Pinpoint the cell where the given text exists, returning its [x, y] midpoint coordinate. 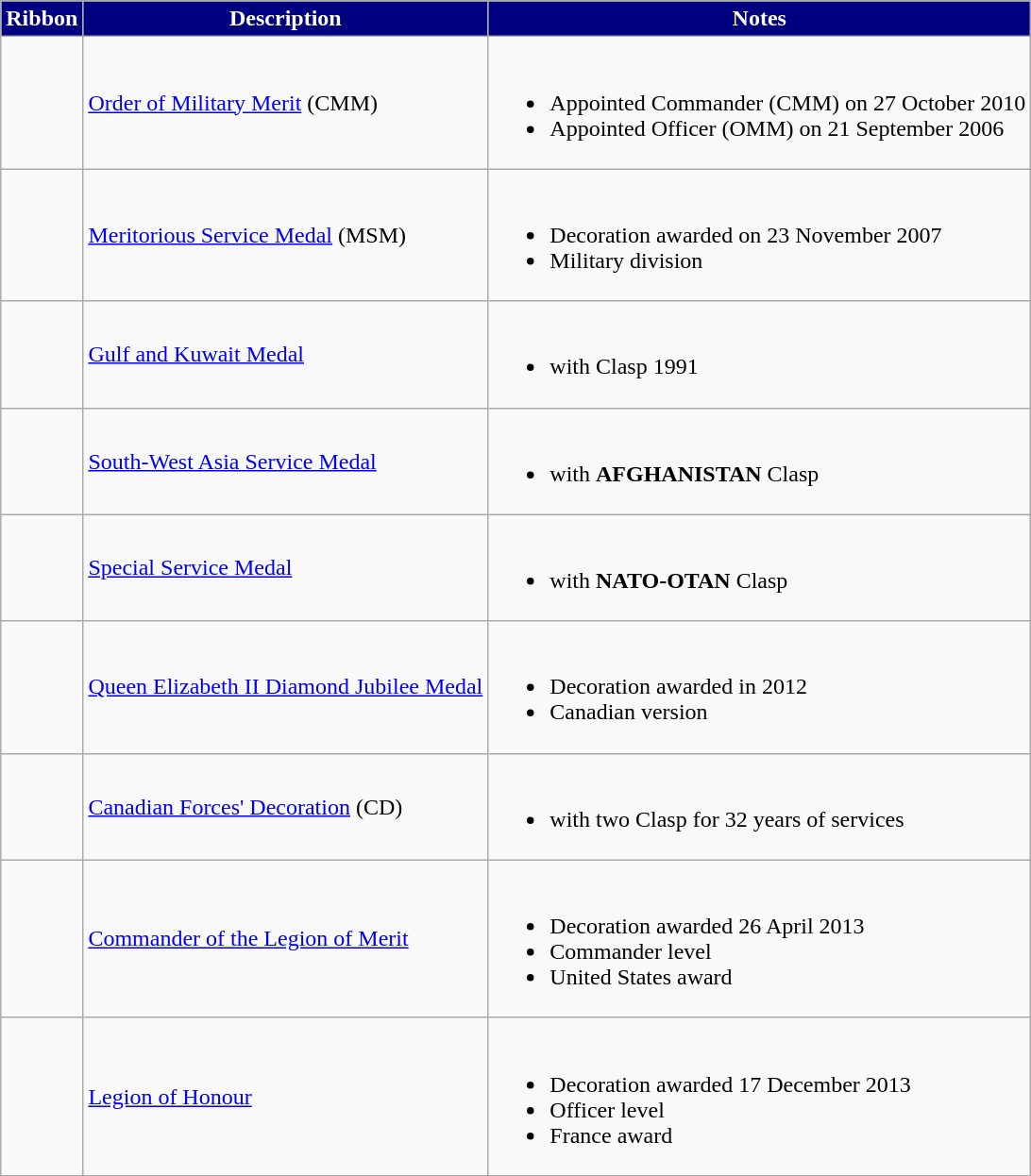
Decoration awarded in 2012Canadian version [759, 687]
Commander of the Legion of Merit [285, 938]
Gulf and Kuwait Medal [285, 355]
Decoration awarded 26 April 2013Commander level United States award [759, 938]
Description [285, 19]
Queen Elizabeth II Diamond Jubilee Medal [285, 687]
Ribbon [42, 19]
Decoration awarded on 23 November 2007Military division [759, 235]
Decoration awarded 17 December 2013Officer level France award [759, 1097]
Meritorious Service Medal (MSM) [285, 235]
South-West Asia Service Medal [285, 461]
with NATO-OTAN Clasp [759, 568]
Appointed Commander (CMM) on 27 October 2010Appointed Officer (OMM) on 21 September 2006 [759, 103]
with two Clasp for 32 years of services [759, 806]
Canadian Forces' Decoration (CD) [285, 806]
Notes [759, 19]
Legion of Honour [285, 1097]
Order of Military Merit (CMM) [285, 103]
Special Service Medal [285, 568]
with Clasp 1991 [759, 355]
with AFGHANISTAN Clasp [759, 461]
